Scan for the cell matching the given text and deliver its (X, Y) coordinate at center. 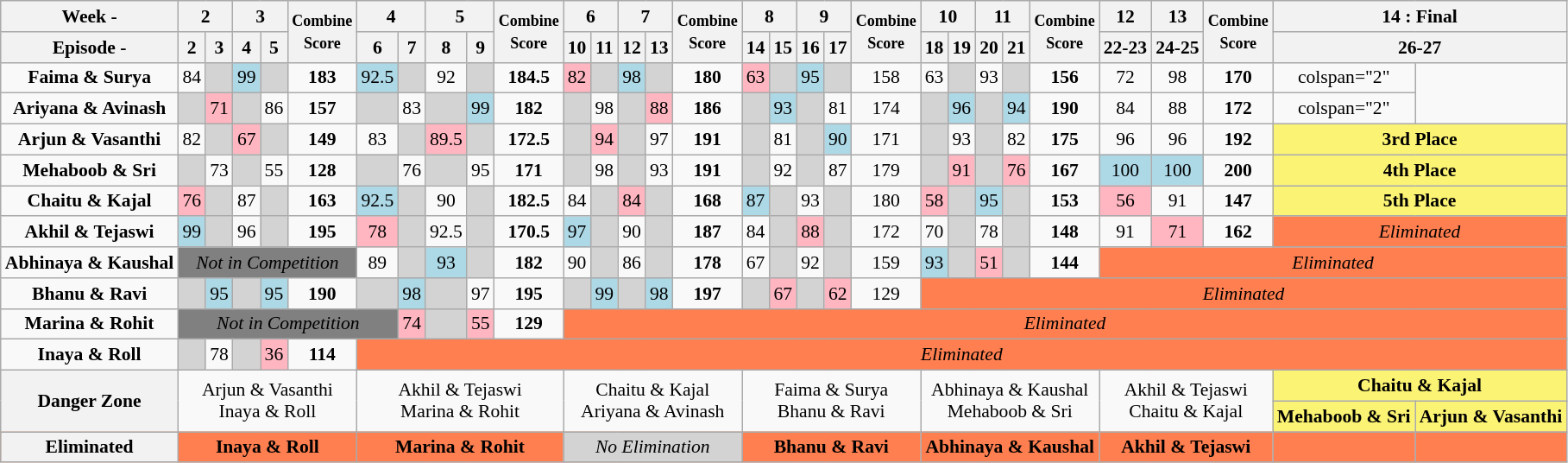
Danger Zone (90, 401)
174 (886, 109)
20 (989, 48)
74 (412, 324)
73 (219, 170)
192 (1238, 140)
19 (961, 48)
58 (935, 201)
Akhil & TejaswiMarina & Rohit (459, 401)
Episode - (90, 48)
172.5 (529, 140)
183 (322, 78)
163 (322, 201)
156 (1065, 78)
Faima & SuryaBhanu & Ravi (832, 401)
Ariyana & Avinash (90, 109)
17 (838, 48)
89.5 (446, 140)
3rd Place (1420, 140)
5th Place (1420, 201)
144 (1065, 263)
157 (322, 109)
36 (274, 355)
182.5 (529, 201)
158 (886, 78)
26-27 (1420, 48)
147 (1238, 201)
178 (708, 263)
Chaitu & KajalAriyana & Avinash (652, 401)
167 (1065, 170)
14 (756, 48)
162 (1238, 232)
170.5 (529, 232)
89 (377, 263)
128 (322, 170)
168 (708, 201)
15 (783, 48)
21 (1017, 48)
179 (886, 170)
18 (935, 48)
62 (838, 294)
170 (1238, 78)
24-25 (1177, 48)
72 (1125, 78)
22-23 (1125, 48)
153 (1065, 201)
16 (810, 48)
Akhil & TejaswiChaitu & Kajal (1186, 401)
56 (1125, 201)
Arjun & VasanthiInaya & Roll (268, 401)
4th Place (1420, 170)
200 (1238, 170)
51 (989, 263)
148 (1065, 232)
14 : Final (1420, 16)
187 (708, 232)
Week - (90, 16)
70 (935, 232)
197 (708, 294)
Faima & Surya (90, 78)
184.5 (529, 78)
No Elimination (652, 447)
114 (322, 355)
159 (886, 263)
149 (322, 140)
175 (1065, 140)
186 (708, 109)
Abhinaya & KaushalMehaboob & Sri (1010, 401)
